From the cell containing the given text, extract its center point as (x, y) coordinate. 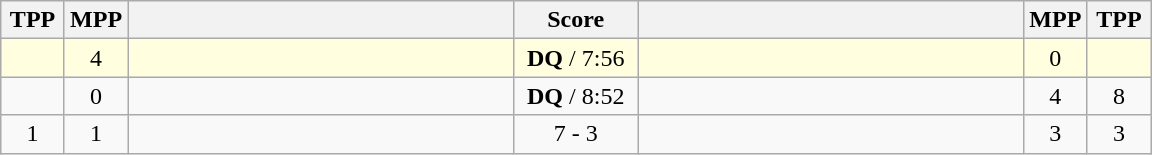
Score (576, 20)
DQ / 8:52 (576, 96)
7 - 3 (576, 134)
DQ / 7:56 (576, 58)
8 (1119, 96)
